From the cell containing the given text, extract its center point as (x, y) coordinate. 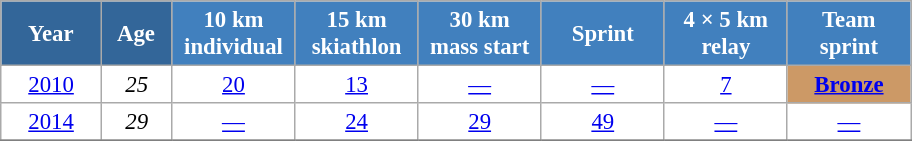
2014 (52, 122)
Age (136, 34)
24 (356, 122)
7 (726, 85)
4 × 5 km relay (726, 34)
Year (52, 34)
10 km individual (234, 34)
20 (234, 85)
Team sprint (848, 34)
15 km skiathlon (356, 34)
49 (602, 122)
Sprint (602, 34)
Bronze (848, 85)
30 km mass start (480, 34)
2010 (52, 85)
13 (356, 85)
25 (136, 85)
